Return the [x, y] coordinate for the center point of the cell that contains the specified text.  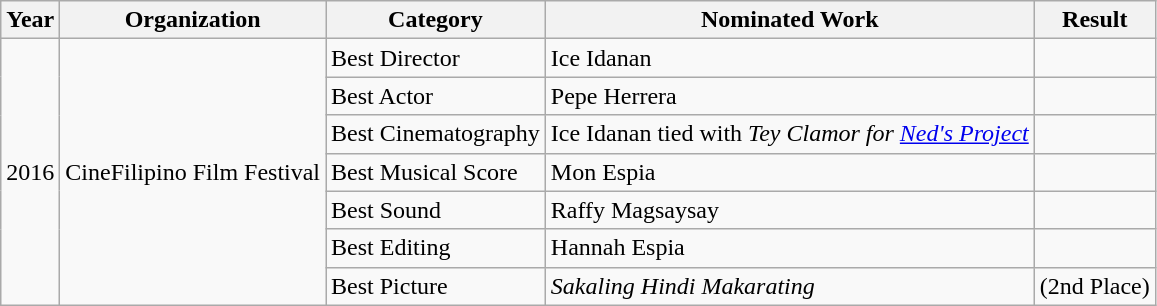
(2nd Place) [1094, 286]
Best Cinematography [436, 134]
Sakaling Hindi Makarating [790, 286]
Ice Idanan [790, 58]
Best Sound [436, 210]
Best Musical Score [436, 172]
Best Director [436, 58]
Best Picture [436, 286]
Organization [193, 20]
2016 [30, 172]
Hannah Espia [790, 248]
Result [1094, 20]
Best Editing [436, 248]
CineFilipino Film Festival [193, 172]
Year [30, 20]
Mon Espia [790, 172]
Pepe Herrera [790, 96]
Category [436, 20]
Nominated Work [790, 20]
Ice Idanan tied with Tey Clamor for Ned's Project [790, 134]
Raffy Magsaysay [790, 210]
Best Actor [436, 96]
